Output the [x, y] coordinate of the center of the cell containing the given text.  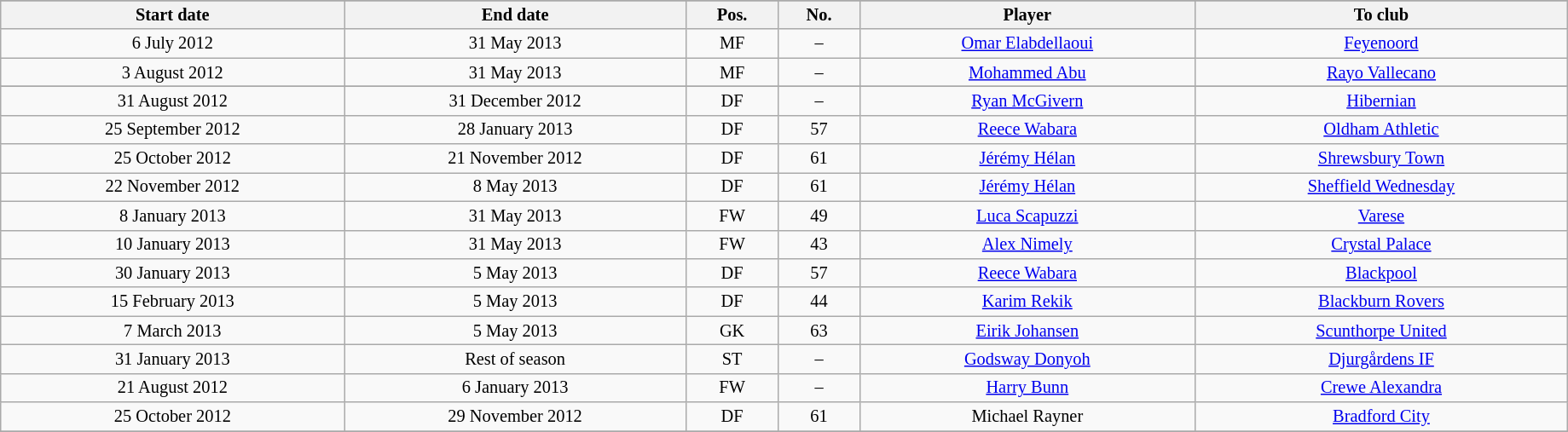
21 November 2012 [515, 158]
49 [819, 216]
Oldham Athletic [1381, 130]
Karim Rekik [1027, 302]
8 May 2013 [515, 187]
Mohammed Abu [1027, 72]
3 August 2012 [172, 72]
43 [819, 245]
Sheffield Wednesday [1381, 187]
21 August 2012 [172, 388]
End date [515, 14]
6 July 2012 [172, 43]
7 March 2013 [172, 331]
22 November 2012 [172, 187]
Bradford City [1381, 417]
Hibernian [1381, 101]
63 [819, 331]
15 February 2013 [172, 302]
29 November 2012 [515, 417]
Godsway Donyoh [1027, 359]
31 December 2012 [515, 101]
Luca Scapuzzi [1027, 216]
10 January 2013 [172, 245]
Feyenoord [1381, 43]
Shrewsbury Town [1381, 158]
GK [732, 331]
No. [819, 14]
Start date [172, 14]
Player [1027, 14]
Harry Bunn [1027, 388]
Rayo Vallecano [1381, 72]
31 August 2012 [172, 101]
Pos. [732, 14]
28 January 2013 [515, 130]
Rest of season [515, 359]
Eirik Johansen [1027, 331]
Djurgårdens IF [1381, 359]
Crewe Alexandra [1381, 388]
Michael Rayner [1027, 417]
25 September 2012 [172, 130]
Alex Nimely [1027, 245]
Varese [1381, 216]
To club [1381, 14]
8 January 2013 [172, 216]
6 January 2013 [515, 388]
31 January 2013 [172, 359]
Crystal Palace [1381, 245]
Ryan McGivern [1027, 101]
Scunthorpe United [1381, 331]
Blackburn Rovers [1381, 302]
Blackpool [1381, 273]
30 January 2013 [172, 273]
ST [732, 359]
44 [819, 302]
Omar Elabdellaoui [1027, 43]
